Determine the [X, Y] coordinate at the center of the cell enclosing the given text.  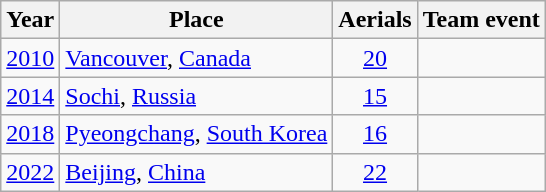
2010 [30, 58]
22 [375, 172]
Pyeongchang, South Korea [196, 134]
Vancouver, Canada [196, 58]
20 [375, 58]
Sochi, Russia [196, 96]
Aerials [375, 20]
15 [375, 96]
Year [30, 20]
Place [196, 20]
Team event [481, 20]
2014 [30, 96]
Beijing, China [196, 172]
2022 [30, 172]
16 [375, 134]
2018 [30, 134]
